Capture the cell that displays the provided text and extract its [X, Y] central coordinate. 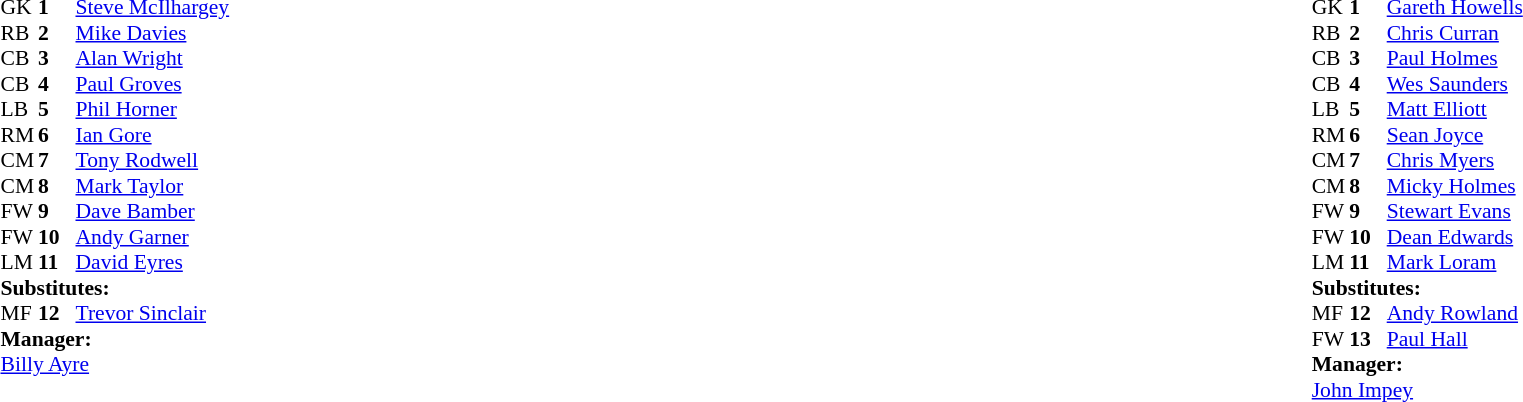
Chris Curran [1455, 33]
Mark Loram [1455, 263]
Dave Bamber [153, 211]
Paul Hall [1455, 339]
Andy Garner [153, 237]
Stewart Evans [1455, 211]
Andy Rowland [1455, 313]
13 [1368, 339]
Matt Elliott [1455, 109]
Wes Saunders [1455, 84]
Tony Rodwell [153, 161]
Trevor Sinclair [153, 313]
Sean Joyce [1455, 135]
Alan Wright [153, 59]
Mark Taylor [153, 186]
Chris Myers [1455, 161]
Phil Horner [153, 109]
Mike Davies [153, 33]
Paul Holmes [1455, 59]
Billy Ayre [114, 365]
David Eyres [153, 263]
Micky Holmes [1455, 186]
Ian Gore [153, 135]
Dean Edwards [1455, 237]
Paul Groves [153, 84]
